Pinpoint the cell where the given text exists, returning its (x, y) midpoint coordinate. 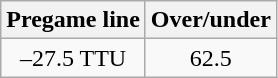
–27.5 TTU (74, 58)
Pregame line (74, 20)
62.5 (210, 58)
Over/under (210, 20)
